Detect which cell encompasses the target text, then output its (X, Y) center coordinate. 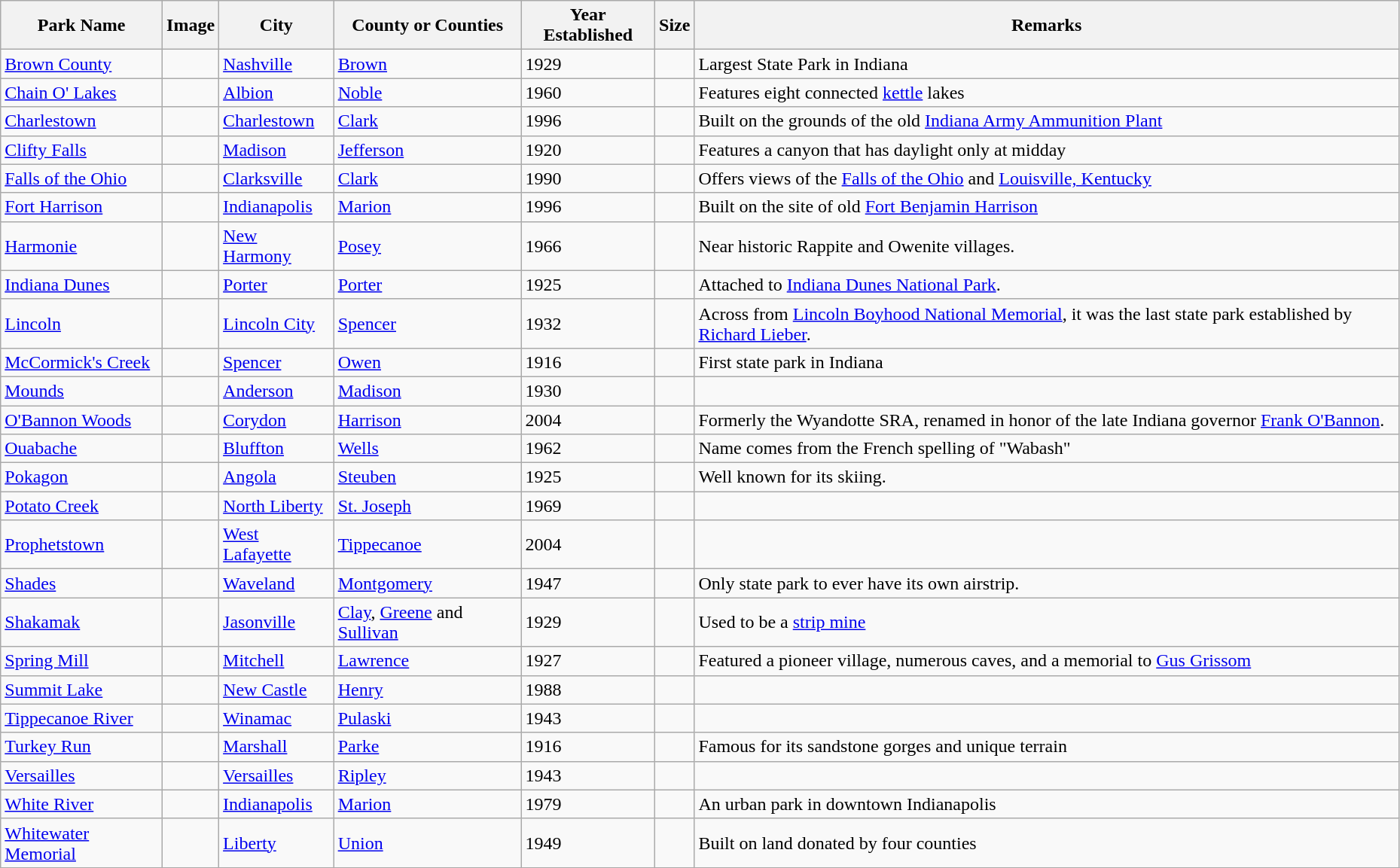
Bluffton (277, 449)
Angola (277, 477)
Henry (428, 690)
Summit Lake (81, 690)
1960 (587, 93)
Falls of the Ohio (81, 178)
Union (428, 843)
Montgomery (428, 583)
Lincoln (81, 324)
St. Joseph (428, 506)
Formerly the Wyandotte SRA, renamed in honor of the late Indiana governor Frank O'Bannon. (1047, 419)
Anderson (277, 391)
1947 (587, 583)
1966 (587, 245)
Built on the site of old Fort Benjamin Harrison (1047, 207)
Nashville (277, 64)
Parke (428, 747)
1969 (587, 506)
Potato Creek (81, 506)
Mitchell (277, 661)
Near historic Rappite and Owenite villages. (1047, 245)
McCormick's Creek (81, 362)
Featured a pioneer village, numerous caves, and a memorial to Gus Grissom (1047, 661)
Well known for its skiing. (1047, 477)
Attached to Indiana Dunes National Park. (1047, 285)
An urban park in downtown Indianapolis (1047, 804)
Lawrence (428, 661)
Clay, Greene and Sullivan (428, 622)
1920 (587, 150)
Harrison (428, 419)
Brown County (81, 64)
Tippecanoe River (81, 718)
Pokagon (81, 477)
Across from Lincoln Boyhood National Memorial, it was the last state park established by Richard Lieber. (1047, 324)
1930 (587, 391)
Albion (277, 93)
Spring Mill (81, 661)
Only state park to ever have its own airstrip. (1047, 583)
City (277, 26)
Built on land donated by four counties (1047, 843)
Image (191, 26)
Brown (428, 64)
Steuben (428, 477)
Posey (428, 245)
Features eight connected kettle lakes (1047, 93)
O'Bannon Woods (81, 419)
Jefferson (428, 150)
Turkey Run (81, 747)
Ouabache (81, 449)
Jasonville (277, 622)
Harmonie (81, 245)
Indiana Dunes (81, 285)
Chain O' Lakes (81, 93)
1932 (587, 324)
Offers views of the Falls of the Ohio and Louisville, Kentucky (1047, 178)
Pulaski (428, 718)
Mounds (81, 391)
White River (81, 804)
Shades (81, 583)
County or Counties (428, 26)
Winamac (277, 718)
Tippecanoe (428, 545)
Clarksville (277, 178)
1949 (587, 843)
Year Established (587, 26)
Largest State Park in Indiana (1047, 64)
Owen (428, 362)
Famous for its sandstone gorges and unique terrain (1047, 747)
Shakamak (81, 622)
Fort Harrison (81, 207)
North Liberty (277, 506)
Noble (428, 93)
1979 (587, 804)
Ripley (428, 775)
Prophetstown (81, 545)
Corydon (277, 419)
New Castle (277, 690)
New Harmony (277, 245)
Remarks (1047, 26)
Clifty Falls (81, 150)
Liberty (277, 843)
Park Name (81, 26)
Whitewater Memorial (81, 843)
Waveland (277, 583)
Size (675, 26)
Lincoln City (277, 324)
Name comes from the French spelling of "Wabash" (1047, 449)
Features a canyon that has daylight only at midday (1047, 150)
Built on the grounds of the old Indiana Army Ammunition Plant (1047, 121)
Marshall (277, 747)
1990 (587, 178)
1927 (587, 661)
Wells (428, 449)
Used to be a strip mine (1047, 622)
First state park in Indiana (1047, 362)
1962 (587, 449)
1988 (587, 690)
West Lafayette (277, 545)
